Scan for the cell matching the given text and deliver its (x, y) coordinate at center. 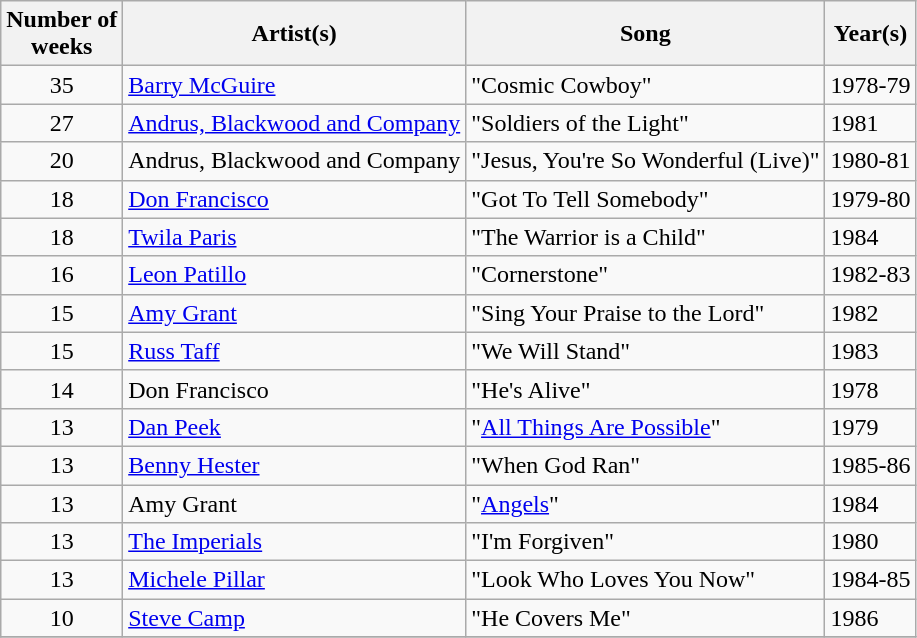
"When God Ran" (646, 465)
1982 (870, 313)
1980-81 (870, 161)
The Imperials (294, 542)
"Soldiers of the Light" (646, 123)
1984-85 (870, 580)
"Look Who Loves You Now" (646, 580)
"He Covers Me" (646, 618)
Leon Patillo (294, 275)
"Jesus, You're So Wonderful (Live)" (646, 161)
1978 (870, 389)
1979 (870, 427)
Number of weeks (62, 34)
"All Things Are Possible" (646, 427)
1978-79 (870, 85)
1981 (870, 123)
35 (62, 85)
Song (646, 34)
20 (62, 161)
"I'm Forgiven" (646, 542)
Steve Camp (294, 618)
Russ Taff (294, 351)
16 (62, 275)
Dan Peek (294, 427)
"Cosmic Cowboy" (646, 85)
27 (62, 123)
"Got To Tell Somebody" (646, 199)
"We Will Stand" (646, 351)
1982-83 (870, 275)
Barry McGuire (294, 85)
Artist(s) (294, 34)
1979-80 (870, 199)
10 (62, 618)
Twila Paris (294, 237)
"Cornerstone" (646, 275)
1985-86 (870, 465)
"Sing Your Praise to the Lord" (646, 313)
1986 (870, 618)
14 (62, 389)
Benny Hester (294, 465)
1980 (870, 542)
"He's Alive" (646, 389)
"Angels" (646, 503)
Year(s) (870, 34)
"The Warrior is a Child" (646, 237)
Michele Pillar (294, 580)
1983 (870, 351)
